From the cell containing the given text, extract its center point as (X, Y) coordinate. 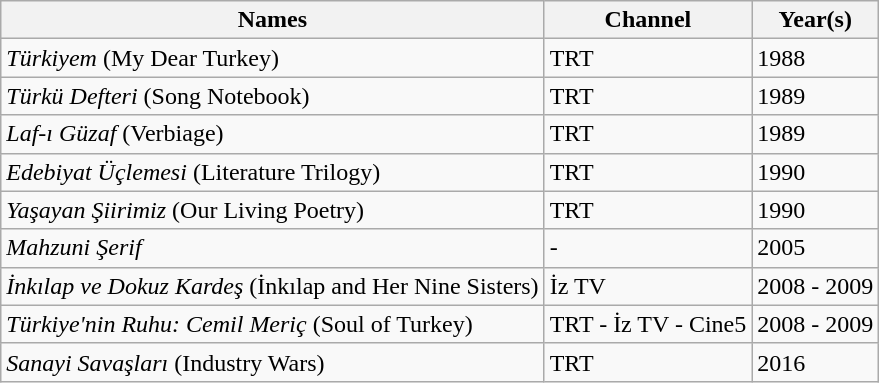
Channel (648, 20)
Laf-ı Güzaf (Verbiage) (272, 134)
TRT - İz TV - Cine5 (648, 324)
Year(s) (816, 20)
Yaşayan Şiirimiz (Our Living Poetry) (272, 210)
Türkü Defteri (Song Notebook) (272, 96)
1988 (816, 58)
Sanayi Savaşları (Industry Wars) (272, 362)
Edebiyat Üçlemesi (Literature Trilogy) (272, 172)
Türkiyem (My Dear Turkey) (272, 58)
Names (272, 20)
Mahzuni Şerif (272, 248)
Türkiye'nin Ruhu: Cemil Meriç (Soul of Turkey) (272, 324)
İnkılap ve Dokuz Kardeş (İnkılap and Her Nine Sisters) (272, 286)
2005 (816, 248)
İz TV (648, 286)
2016 (816, 362)
- (648, 248)
